Pinpoint the cell where the given text exists, returning its [X, Y] midpoint coordinate. 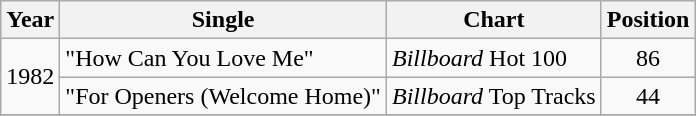
1982 [30, 77]
"How Can You Love Me" [224, 58]
"For Openers (Welcome Home)" [224, 96]
Chart [494, 20]
Billboard Top Tracks [494, 96]
Single [224, 20]
Position [648, 20]
Billboard Hot 100 [494, 58]
Year [30, 20]
44 [648, 96]
86 [648, 58]
